Extract the (x, y) coordinate from the center of the cell holding the provided text.  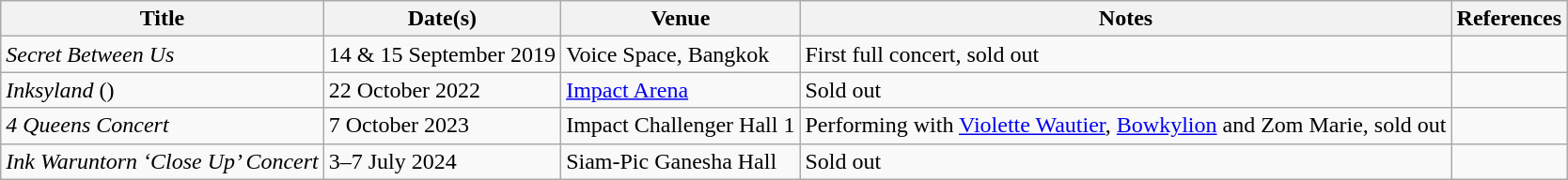
3–7 July 2024 (442, 161)
References (1510, 19)
Voice Space, Bangkok (681, 54)
Inksyland () (163, 90)
Venue (681, 19)
Title (163, 19)
Impact Challenger Hall 1 (681, 126)
Notes (1126, 19)
Siam-Pic Ganesha Hall (681, 161)
4 Queens Concert (163, 126)
Performing with Violette Wautier, Bowkylion and Zom Marie, sold out (1126, 126)
First full concert, sold out (1126, 54)
22 October 2022 (442, 90)
Impact Arena (681, 90)
Secret Between Us (163, 54)
Ink Waruntorn ‘Close Up’ Concert (163, 161)
7 October 2023 (442, 126)
Date(s) (442, 19)
14 & 15 September 2019 (442, 54)
